Detect which cell encompasses the target text, then output its [x, y] center coordinate. 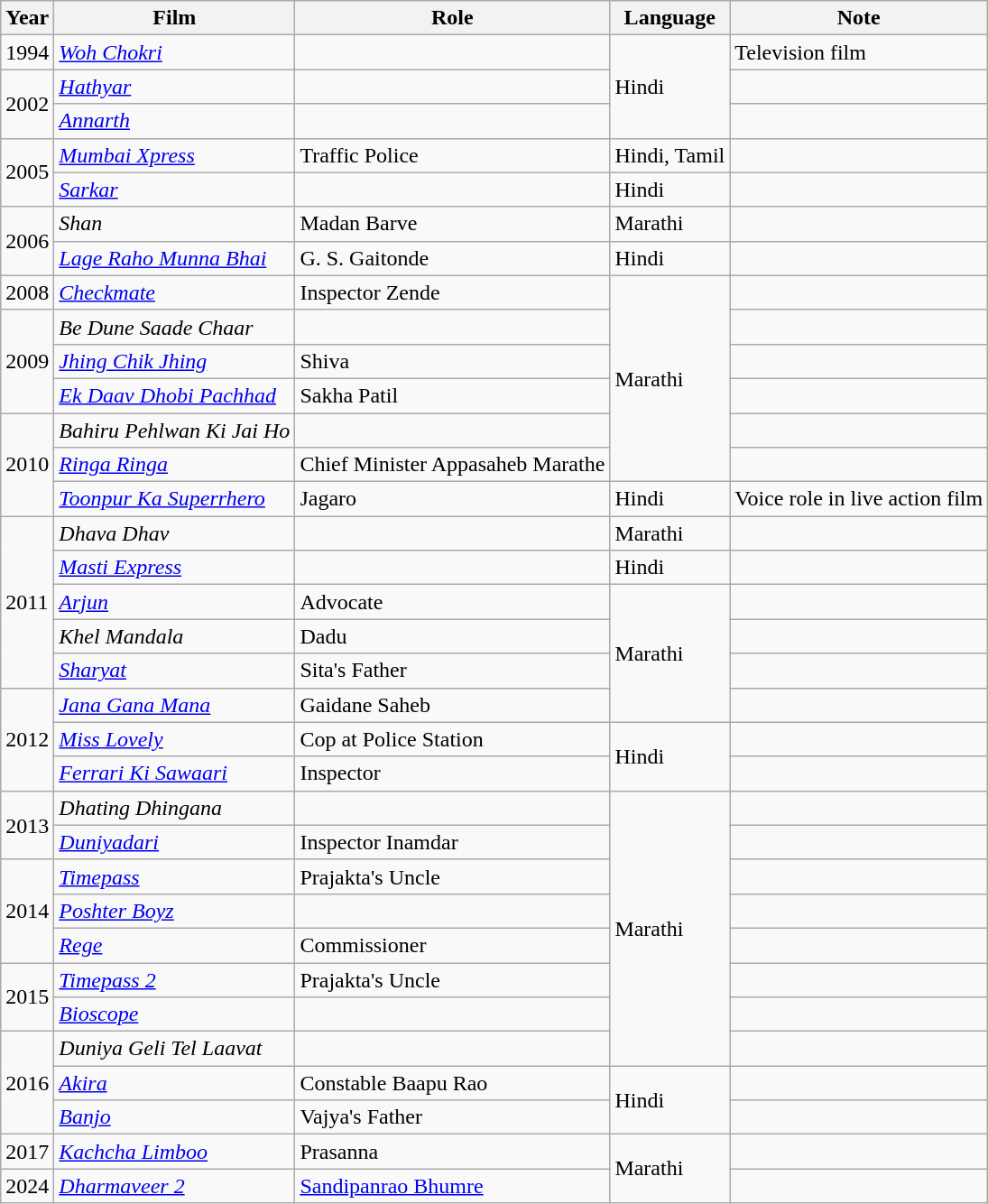
Jhing Chik Jhing [175, 361]
Language [669, 18]
G. S. Gaitonde [453, 258]
Chief Minister Appasaheb Marathe [453, 465]
Miss Lovely [175, 739]
2012 [27, 739]
Television film [859, 52]
Checkmate [175, 292]
Lage Raho Munna Bhai [175, 258]
Poshter Boyz [175, 911]
Dharmaveer 2 [175, 1186]
Dhava Dhav [175, 533]
Voice role in live action film [859, 499]
Khel Mandala [175, 636]
Dadu [453, 636]
2010 [27, 465]
2015 [27, 996]
Prasanna [453, 1152]
2014 [27, 911]
Rege [175, 945]
Gaidane Saheb [453, 705]
Woh Chokri [175, 52]
2002 [27, 104]
Advocate [453, 602]
Arjun [175, 602]
Ferrari Ki Sawaari [175, 773]
Banjo [175, 1117]
Year [27, 18]
Sharyat [175, 671]
Toonpur Ka Superrhero [175, 499]
Duniyadari [175, 842]
1994 [27, 52]
Ek Daav Dhobi Pachhad [175, 395]
2013 [27, 825]
Role [453, 18]
Sita's Father [453, 671]
Duniya Geli Tel Laavat [175, 1049]
Shan [175, 224]
Annarth [175, 121]
2006 [27, 241]
Bioscope [175, 1014]
Sandipanrao Bhumre [453, 1186]
Sarkar [175, 190]
Hathyar [175, 87]
Traffic Police [453, 155]
2008 [27, 292]
2005 [27, 172]
Bahiru Pehlwan Ki Jai Ho [175, 431]
Cop at Police Station [453, 739]
Timepass 2 [175, 979]
2017 [27, 1152]
Ringa Ringa [175, 465]
Jagaro [453, 499]
Be Dune Saade Chaar [175, 327]
2016 [27, 1083]
Masti Express [175, 568]
Shiva [453, 361]
Film [175, 18]
Note [859, 18]
Constable Baapu Rao [453, 1083]
2011 [27, 602]
Akira [175, 1083]
Madan Barve [453, 224]
Commissioner [453, 945]
Dhating Dhingana [175, 808]
Inspector [453, 773]
Inspector Zende [453, 292]
Timepass [175, 876]
Hindi, Tamil [669, 155]
Sakha Patil [453, 395]
Kachcha Limboo [175, 1152]
2024 [27, 1186]
Inspector Inamdar [453, 842]
Vajya's Father [453, 1117]
Mumbai Xpress [175, 155]
2009 [27, 361]
Jana Gana Mana [175, 705]
